Find where the given text appears and provide that cell's center as (X, Y) coordinate. 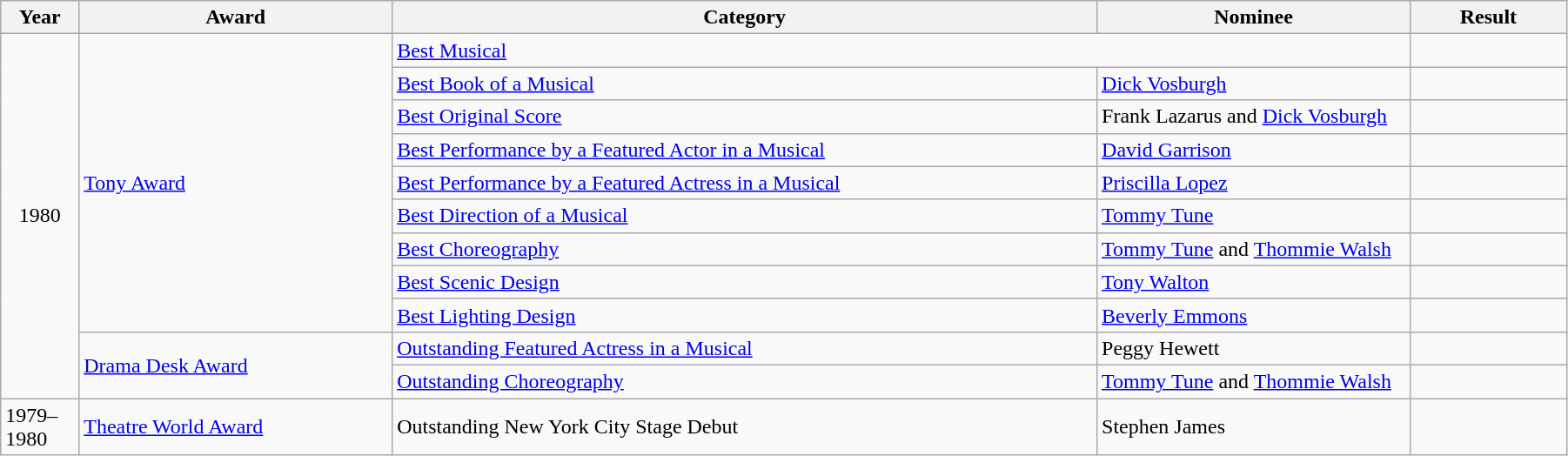
Best Book of a Musical (745, 84)
Result (1488, 17)
Theatre World Award (236, 426)
Year (40, 17)
Dick Vosburgh (1254, 84)
Category (745, 17)
1979–1980 (40, 426)
Award (236, 17)
Best Performance by a Featured Actor in a Musical (745, 150)
Tony Award (236, 183)
Peggy Hewett (1254, 348)
David Garrison (1254, 150)
Best Musical (901, 50)
Outstanding Choreography (745, 381)
Best Scenic Design (745, 282)
1980 (40, 216)
Outstanding New York City Stage Debut (745, 426)
Tony Walton (1254, 282)
Beverly Emmons (1254, 315)
Drama Desk Award (236, 365)
Tommy Tune (1254, 216)
Best Lighting Design (745, 315)
Stephen James (1254, 426)
Outstanding Featured Actress in a Musical (745, 348)
Best Performance by a Featured Actress in a Musical (745, 183)
Frank Lazarus and Dick Vosburgh (1254, 117)
Best Direction of a Musical (745, 216)
Nominee (1254, 17)
Priscilla Lopez (1254, 183)
Best Choreography (745, 249)
Best Original Score (745, 117)
